Extract the (x, y) coordinate from the center of the cell holding the provided text.  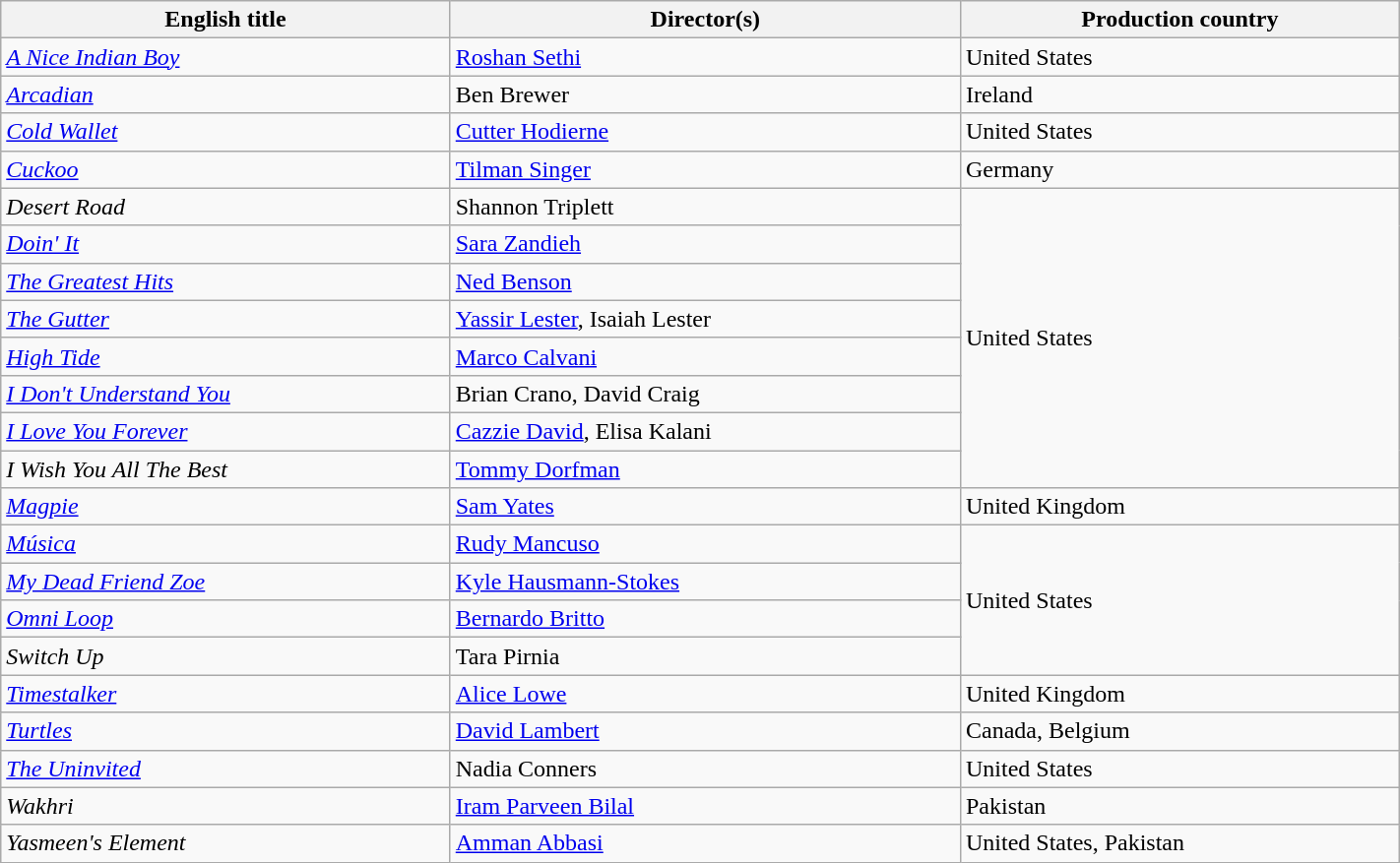
Ireland (1179, 94)
The Uninvited (225, 769)
Director(s) (705, 20)
Tara Pirnia (705, 656)
Yassir Lester, Isaiah Lester (705, 319)
Arcadian (225, 94)
David Lambert (705, 731)
Iram Parveen Bilal (705, 806)
Roshan Sethi (705, 57)
Timestalker (225, 694)
Tommy Dorfman (705, 469)
Cuckoo (225, 169)
Nadia Conners (705, 769)
United States, Pakistan (1179, 843)
Kyle Hausmann-Stokes (705, 582)
Magpie (225, 507)
Germany (1179, 169)
Sara Zandieh (705, 244)
The Greatest Hits (225, 281)
Wakhri (225, 806)
Tilman Singer (705, 169)
Sam Yates (705, 507)
English title (225, 20)
Doin' It (225, 244)
Canada, Belgium (1179, 731)
A Nice Indian Boy (225, 57)
Cutter Hodierne (705, 132)
Yasmeen's Element (225, 843)
Rudy Mancuso (705, 544)
Production country (1179, 20)
Pakistan (1179, 806)
Música (225, 544)
Cold Wallet (225, 132)
Desert Road (225, 207)
I Don't Understand You (225, 394)
Brian Crano, David Craig (705, 394)
My Dead Friend Zoe (225, 582)
Omni Loop (225, 619)
Bernardo Britto (705, 619)
Amman Abbasi (705, 843)
I Love You Forever (225, 431)
Marco Calvani (705, 356)
I Wish You All The Best (225, 469)
Cazzie David, Elisa Kalani (705, 431)
Shannon Triplett (705, 207)
Turtles (225, 731)
The Gutter (225, 319)
High Tide (225, 356)
Alice Lowe (705, 694)
Ned Benson (705, 281)
Ben Brewer (705, 94)
Switch Up (225, 656)
